Identify which cell holds the provided text, then report its (x, y) central coordinate. 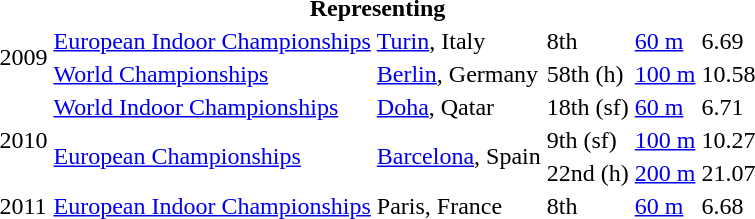
European Indoor Championships (212, 41)
World Championships (212, 74)
Barcelona, Spain (458, 156)
Turin, Italy (458, 41)
World Indoor Championships (212, 107)
18th (sf) (588, 107)
European Championships (212, 156)
200 m (665, 173)
Berlin, Germany (458, 74)
8th (588, 41)
9th (sf) (588, 140)
Doha, Qatar (458, 107)
58th (h) (588, 74)
22nd (h) (588, 173)
